Capture the cell that displays the provided text and extract its (x, y) central coordinate. 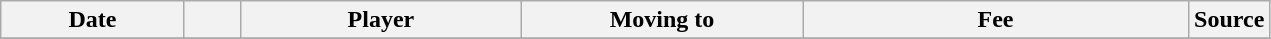
Date (93, 20)
Fee (995, 20)
Source (1230, 20)
Player (380, 20)
Moving to (662, 20)
